Determine the (X, Y) coordinate at the center of the cell enclosing the given text.  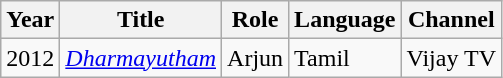
Language (345, 20)
Tamil (345, 58)
Dharmayutham (141, 58)
Role (256, 20)
Title (141, 20)
Year (30, 20)
Vijay TV (451, 58)
Channel (451, 20)
2012 (30, 58)
Arjun (256, 58)
